For the text-containing cell, return its midpoint in [X, Y] coordinate format. 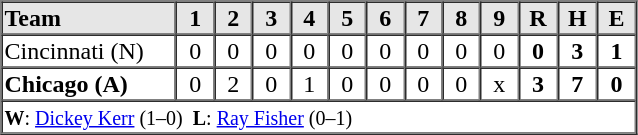
5 [347, 18]
H [578, 18]
W: Dickey Kerr (1–0) L: Ray Fisher (0–1) [319, 116]
Team [90, 18]
9 [499, 18]
R [538, 18]
Chicago (A) [90, 84]
x [499, 84]
4 [309, 18]
8 [461, 18]
Cincinnati (N) [90, 50]
E [616, 18]
6 [385, 18]
